Provide the (x, y) coordinate of the cell's center where the given text is located.  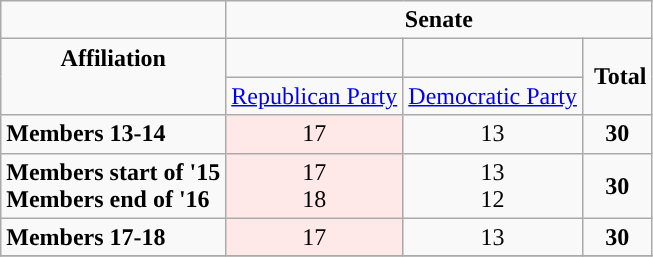
Members start of '15 Members end of '16 (114, 186)
Affiliation (114, 77)
1312 (493, 186)
Members 17-18 (114, 237)
Democratic Party (493, 96)
1718 (314, 186)
Members 13-14 (114, 134)
Senate (439, 20)
Republican Party (314, 96)
Total (617, 77)
